Determine the [X, Y] coordinate at the center of the cell enclosing the given text.  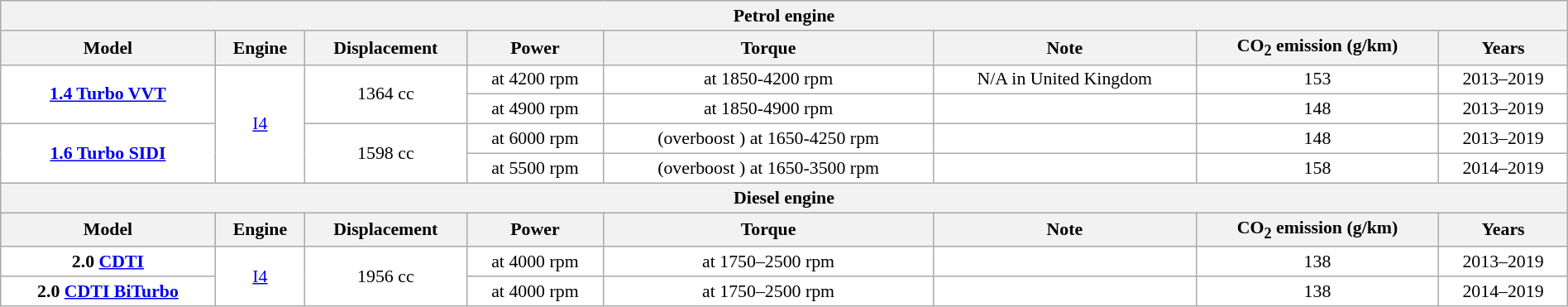
Diesel engine [784, 197]
1956 cc [385, 276]
1364 cc [385, 94]
at 4200 rpm [535, 79]
1.4 Turbo VVT [108, 94]
at 6000 rpm [535, 138]
(overboost ) at 1650-4250 rpm [769, 138]
2.0 CDTI [108, 261]
at 4900 rpm [535, 108]
2.0 CDTI BiTurbo [108, 290]
at 1850-4200 rpm [769, 79]
(overboost ) at 1650-3500 rpm [769, 168]
158 [1317, 168]
1598 cc [385, 152]
at 5500 rpm [535, 168]
1.6 Turbo SIDI [108, 152]
at 1850-4900 rpm [769, 108]
N/A in United Kingdom [1064, 79]
153 [1317, 79]
Petrol engine [784, 15]
